Return [x, y] of the center of cell containing provided text 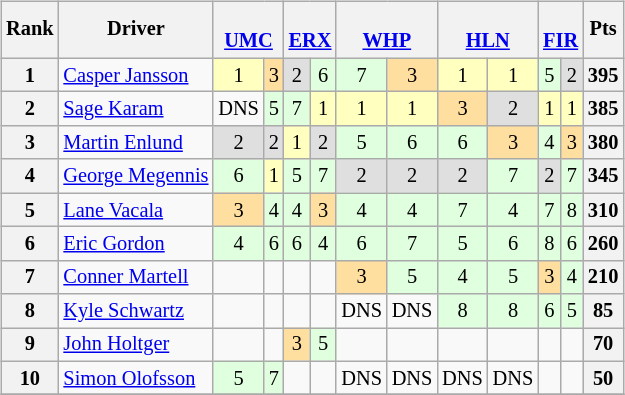
310 [603, 210]
10 [30, 378]
Pts [603, 30]
345 [603, 176]
Casper Jansson [136, 75]
ERX [310, 30]
385 [603, 109]
WHP [386, 30]
9 [30, 345]
FIR [560, 30]
70 [603, 345]
Driver [136, 30]
John Holtger [136, 345]
380 [603, 143]
Eric Gordon [136, 244]
Conner Martell [136, 277]
Simon Olofsson [136, 378]
Lane Vacala [136, 210]
260 [603, 244]
Martin Enlund [136, 143]
Kyle Schwartz [136, 311]
210 [603, 277]
50 [603, 378]
85 [603, 311]
UMC [248, 30]
Sage Karam [136, 109]
Rank [30, 30]
HLN [488, 30]
George Megennis [136, 176]
395 [603, 75]
